Search for the cell housing the specified text and yield its [X, Y] center coordinate. 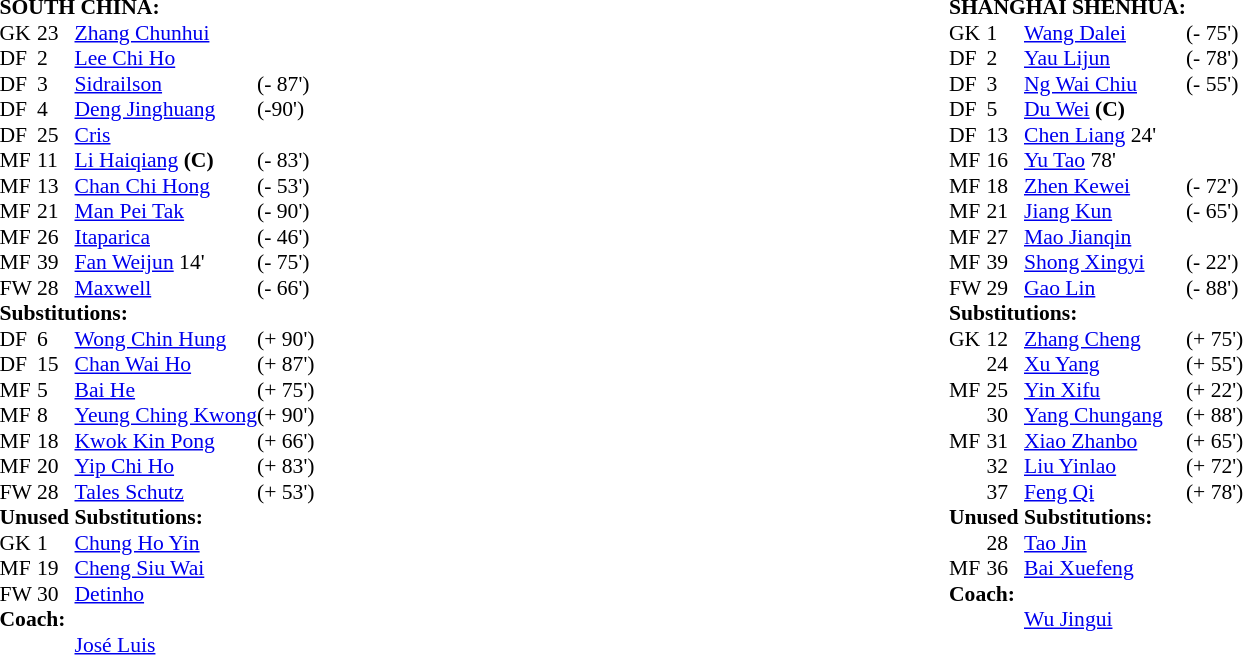
Jiang Kun [1105, 211]
(+ 83') [286, 467]
Cris [166, 135]
Wang Dalei [1105, 33]
16 [1005, 161]
Yu Tao 78' [1105, 161]
(+ 66') [286, 441]
6 [56, 339]
Ng Wai Chiu [1105, 84]
Lee Chi Ho [166, 59]
Xiao Zhanbo [1105, 441]
Mao Jianqin [1105, 237]
36 [1005, 569]
Shong Xingyi [1105, 263]
Tales Schutz [166, 492]
(- 66') [286, 288]
4 [56, 109]
(- 88') [1214, 288]
(+ 87') [286, 365]
(- 22') [1214, 263]
Yin Xifu [1105, 390]
Sidrailson [166, 84]
11 [56, 161]
8 [56, 415]
Cheng Siu Wai [166, 569]
Xu Yang [1105, 365]
26 [56, 237]
(- 83') [286, 161]
Chan Wai Ho [166, 365]
(- 65') [1214, 211]
23 [56, 33]
29 [1005, 288]
(- 46') [286, 237]
19 [56, 569]
(- 55') [1214, 84]
32 [1005, 467]
Wu Jingui [1105, 619]
Li Haiqiang (C) [166, 161]
(- 53') [286, 186]
Chen Liang 24' [1105, 135]
(-90') [286, 109]
(- 72') [1214, 186]
20 [56, 467]
Liu Yinlao [1105, 467]
Maxwell [166, 288]
27 [1005, 237]
Bai He [166, 390]
Yeung Ching Kwong [166, 415]
Deng Jinghuang [166, 109]
Gao Lin [1105, 288]
Fan Weijun 14' [166, 263]
Yang Chungang [1105, 415]
Wong Chin Hung [166, 339]
(+ 72') [1214, 467]
(+ 65') [1214, 441]
24 [1005, 365]
Feng Qi [1105, 492]
(+ 53') [286, 492]
Tao Jin [1105, 543]
Yau Lijun [1105, 59]
(- 90') [286, 211]
(+ 22') [1214, 390]
Zhang Cheng [1105, 339]
Itaparica [166, 237]
(- 87') [286, 84]
37 [1005, 492]
Kwok Kin Pong [166, 441]
Man Pei Tak [166, 211]
Bai Xuefeng [1105, 569]
12 [1005, 339]
Zhen Kewei [1105, 186]
31 [1005, 441]
Yip Chi Ho [166, 467]
(- 78') [1214, 59]
(+ 78') [1214, 492]
15 [56, 365]
Detinho [166, 594]
Du Wei (C) [1105, 109]
Chung Ho Yin [166, 543]
Chan Chi Hong [166, 186]
Zhang Chunhui [166, 33]
(+ 88') [1214, 415]
(+ 55') [1214, 365]
